From the cell containing the given text, extract its center point as (x, y) coordinate. 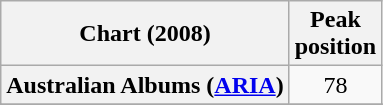
78 (335, 85)
Peakposition (335, 34)
Chart (2008) (145, 34)
Australian Albums (ARIA) (145, 85)
